Return [X, Y] of the center of cell containing provided text 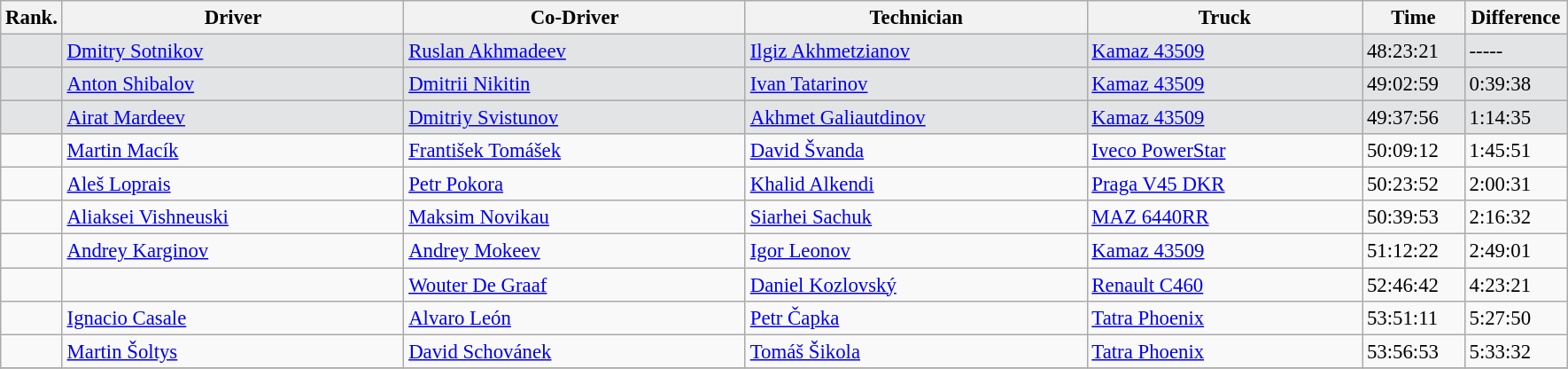
Ivan Tatarinov [916, 84]
Rank. [32, 18]
1:14:35 [1516, 118]
Wouter De Graaf [575, 285]
2:16:32 [1516, 217]
53:56:53 [1414, 351]
50:09:12 [1414, 151]
2:49:01 [1516, 251]
Praga V45 DKR [1224, 184]
51:12:22 [1414, 251]
Co-Driver [575, 18]
5:33:32 [1516, 351]
František Tomášek [575, 151]
Dmitriy Svistunov [575, 118]
Andrey Mokeev [575, 251]
0:39:38 [1516, 84]
Martin Macík [233, 151]
David Schovánek [575, 351]
Airat Mardeev [233, 118]
Time [1414, 18]
Siarhei Sachuk [916, 217]
Iveco PowerStar [1224, 151]
Ignacio Casale [233, 318]
Dmitrii Nikitin [575, 84]
Petr Pokora [575, 184]
Truck [1224, 18]
Tomáš Šikola [916, 351]
Daniel Kozlovský [916, 285]
48:23:21 [1414, 51]
Andrey Karginov [233, 251]
Dmitry Sotnikov [233, 51]
David Švanda [916, 151]
Anton Shibalov [233, 84]
50:39:53 [1414, 217]
Petr Čapka [916, 318]
5:27:50 [1516, 318]
Driver [233, 18]
Aliaksei Vishneuski [233, 217]
Aleš Loprais [233, 184]
Khalid Alkendi [916, 184]
52:46:42 [1414, 285]
----- [1516, 51]
Ilgiz Akhmetzianov [916, 51]
Akhmet Galiautdinov [916, 118]
53:51:11 [1414, 318]
Technician [916, 18]
Igor Leonov [916, 251]
Martin Šoltys [233, 351]
1:45:51 [1516, 151]
Maksim Novikau [575, 217]
4:23:21 [1516, 285]
Alvaro León [575, 318]
Ruslan Akhmadeev [575, 51]
49:02:59 [1414, 84]
Renault C460 [1224, 285]
MAZ 6440RR [1224, 217]
49:37:56 [1414, 118]
Difference [1516, 18]
2:00:31 [1516, 184]
50:23:52 [1414, 184]
